Return the (x, y) coordinate for the center point of the cell that contains the specified text.  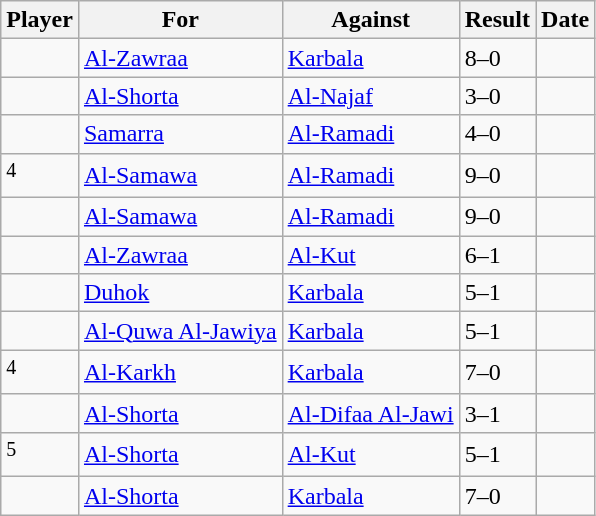
Date (566, 20)
Against (370, 20)
3–1 (497, 413)
Al-Karkh (180, 372)
For (180, 20)
5 (40, 454)
Result (497, 20)
Al-Najaf (370, 96)
3–0 (497, 96)
Duhok (180, 293)
Samarra (180, 134)
Al-Quwa Al-Jawiya (180, 331)
6–1 (497, 255)
Player (40, 20)
4–0 (497, 134)
8–0 (497, 58)
Al-Difaa Al-Jawi (370, 413)
